Locate the cell with the specified text and output its (x, y) center coordinate. 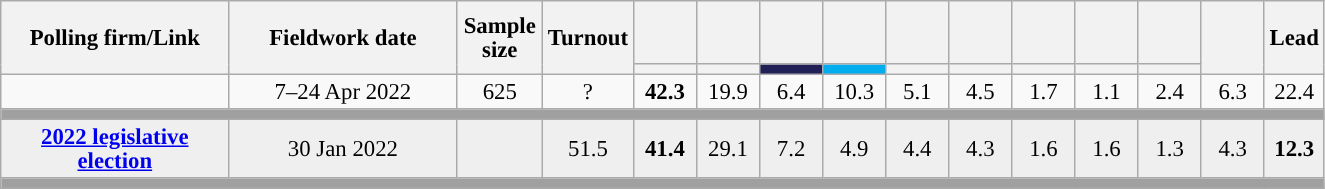
6.3 (1232, 92)
1.3 (1170, 150)
51.5 (588, 150)
5.1 (918, 92)
19.9 (728, 92)
Fieldwork date (343, 38)
Polling firm/Link (115, 38)
29.1 (728, 150)
7.2 (792, 150)
22.4 (1294, 92)
30 Jan 2022 (343, 150)
1.7 (1044, 92)
4.9 (854, 150)
Lead (1294, 38)
4.5 (980, 92)
41.4 (664, 150)
1.1 (1106, 92)
10.3 (854, 92)
Turnout (588, 38)
2022 legislative election (115, 150)
6.4 (792, 92)
7–24 Apr 2022 (343, 92)
2.4 (1170, 92)
12.3 (1294, 150)
42.3 (664, 92)
625 (500, 92)
Sample size (500, 38)
4.4 (918, 150)
? (588, 92)
